Scan for the cell matching the given text and deliver its [X, Y] coordinate at center. 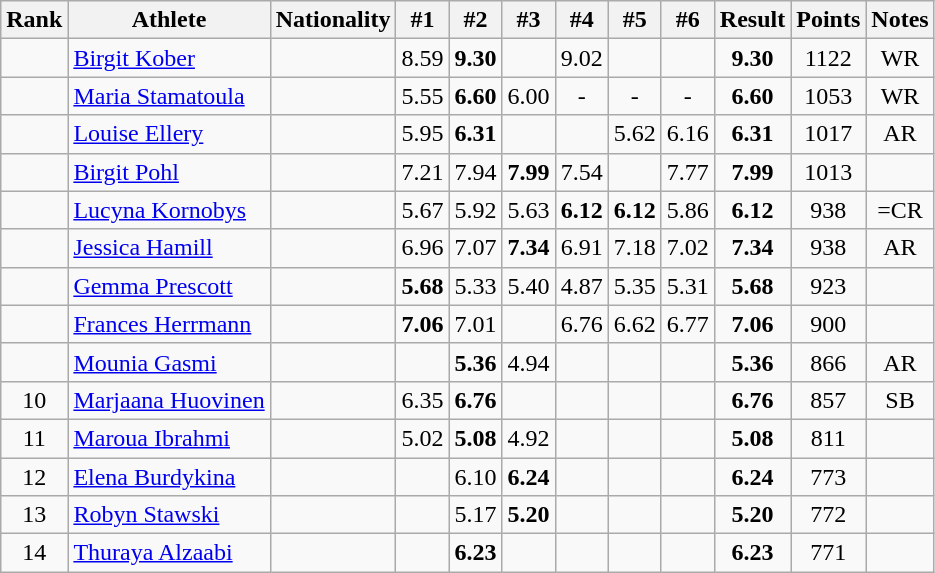
1017 [828, 134]
5.62 [634, 134]
7.01 [476, 324]
6.91 [582, 248]
1122 [828, 58]
Frances Herrmann [169, 324]
4.94 [528, 362]
4.87 [582, 286]
5.02 [422, 438]
12 [34, 477]
#6 [688, 20]
14 [34, 553]
5.31 [688, 286]
7.54 [582, 172]
6.77 [688, 324]
7.21 [422, 172]
Result [752, 20]
#2 [476, 20]
8.59 [422, 58]
Jessica Hamill [169, 248]
5.33 [476, 286]
11 [34, 438]
6.62 [634, 324]
6.00 [528, 96]
7.77 [688, 172]
5.63 [528, 210]
Birgit Kober [169, 58]
7.18 [634, 248]
5.55 [422, 96]
Rank [34, 20]
#4 [582, 20]
Marjaana Huovinen [169, 400]
6.16 [688, 134]
Maroua Ibrahmi [169, 438]
771 [828, 553]
13 [34, 515]
6.10 [476, 477]
Mounia Gasmi [169, 362]
Athlete [169, 20]
#1 [422, 20]
Lucyna Kornobys [169, 210]
900 [828, 324]
SB [900, 400]
5.92 [476, 210]
Birgit Pohl [169, 172]
5.86 [688, 210]
Louise Ellery [169, 134]
4.92 [528, 438]
5.17 [476, 515]
9.02 [582, 58]
923 [828, 286]
7.07 [476, 248]
7.94 [476, 172]
1013 [828, 172]
Nationality [333, 20]
#3 [528, 20]
6.96 [422, 248]
6.35 [422, 400]
5.35 [634, 286]
1053 [828, 96]
=CR [900, 210]
5.95 [422, 134]
772 [828, 515]
Maria Stamatoula [169, 96]
7.02 [688, 248]
5.67 [422, 210]
#5 [634, 20]
Elena Burdykina [169, 477]
5.40 [528, 286]
811 [828, 438]
773 [828, 477]
857 [828, 400]
Thuraya Alzaabi [169, 553]
Notes [900, 20]
Robyn Stawski [169, 515]
866 [828, 362]
Gemma Prescott [169, 286]
10 [34, 400]
Points [828, 20]
